Capture the cell that displays the provided text and extract its (x, y) central coordinate. 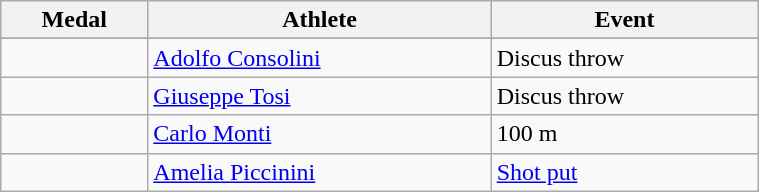
Athlete (320, 20)
Carlo Monti (320, 134)
Medal (74, 20)
Adolfo Consolini (320, 58)
Amelia Piccinini (320, 172)
100 m (624, 134)
Shot put (624, 172)
Giuseppe Tosi (320, 96)
Event (624, 20)
